Return the [x, y] coordinate for the center point of the cell that contains the specified text.  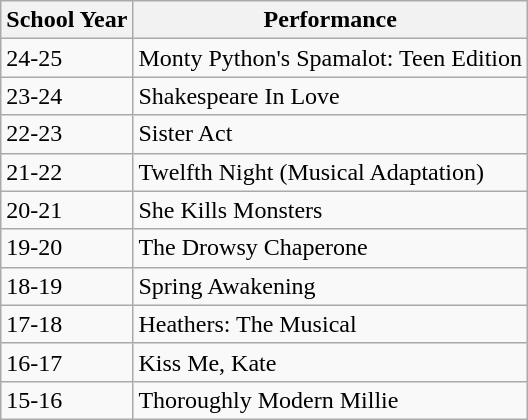
Thoroughly Modern Millie [330, 400]
Kiss Me, Kate [330, 362]
17-18 [67, 324]
Spring Awakening [330, 286]
19-20 [67, 248]
The Drowsy Chaperone [330, 248]
15-16 [67, 400]
18-19 [67, 286]
16-17 [67, 362]
She Kills Monsters [330, 210]
Shakespeare In Love [330, 96]
21-22 [67, 172]
20-21 [67, 210]
Monty Python's Spamalot: Teen Edition [330, 58]
Twelfth Night (Musical Adaptation) [330, 172]
Performance [330, 20]
23-24 [67, 96]
24-25 [67, 58]
22-23 [67, 134]
Sister Act [330, 134]
School Year [67, 20]
Heathers: The Musical [330, 324]
